Scan for the cell matching the given text and deliver its (X, Y) coordinate at center. 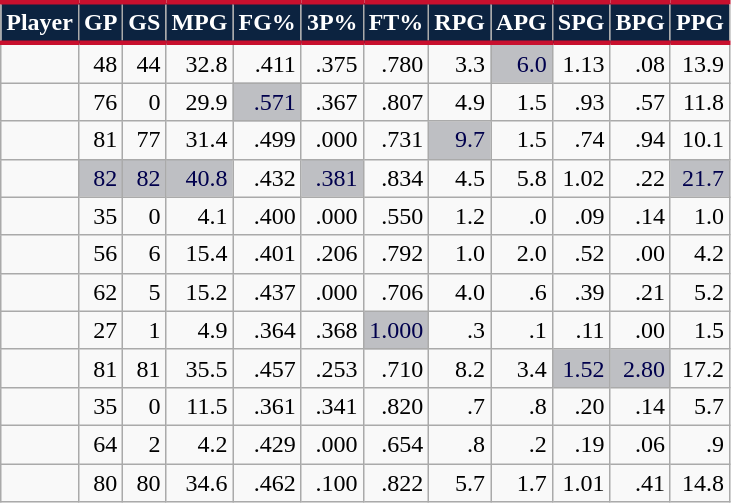
.550 (396, 216)
.21 (640, 292)
.462 (267, 483)
.08 (640, 63)
44 (144, 63)
3.3 (460, 63)
.1 (522, 330)
.429 (267, 444)
.09 (581, 216)
34.6 (200, 483)
10.1 (700, 140)
.710 (396, 368)
32.8 (200, 63)
APG (522, 22)
11.8 (700, 102)
40.8 (200, 178)
77 (144, 140)
35.5 (200, 368)
1.01 (581, 483)
.52 (581, 254)
.820 (396, 406)
.253 (332, 368)
.706 (396, 292)
.401 (267, 254)
.39 (581, 292)
.432 (267, 178)
.731 (396, 140)
2.80 (640, 368)
.06 (640, 444)
4.5 (460, 178)
FG% (267, 22)
.57 (640, 102)
9.7 (460, 140)
15.2 (200, 292)
4.1 (200, 216)
6 (144, 254)
.411 (267, 63)
15.4 (200, 254)
.499 (267, 140)
.3 (460, 330)
1.2 (460, 216)
.381 (332, 178)
.822 (396, 483)
4.0 (460, 292)
27 (100, 330)
5 (144, 292)
.41 (640, 483)
PPG (700, 22)
.2 (522, 444)
.0 (522, 216)
1.52 (581, 368)
1.000 (396, 330)
.11 (581, 330)
BPG (640, 22)
.400 (267, 216)
.780 (396, 63)
29.9 (200, 102)
.20 (581, 406)
.22 (640, 178)
GS (144, 22)
3.4 (522, 368)
2.0 (522, 254)
.437 (267, 292)
Player (40, 22)
.94 (640, 140)
.375 (332, 63)
5.2 (700, 292)
.807 (396, 102)
.367 (332, 102)
.341 (332, 406)
MPG (200, 22)
6.0 (522, 63)
17.2 (700, 368)
64 (100, 444)
1.02 (581, 178)
.74 (581, 140)
.19 (581, 444)
48 (100, 63)
5.8 (522, 178)
.100 (332, 483)
.361 (267, 406)
.457 (267, 368)
.834 (396, 178)
GP (100, 22)
21.7 (700, 178)
FT% (396, 22)
.93 (581, 102)
1 (144, 330)
.368 (332, 330)
31.4 (200, 140)
56 (100, 254)
14.8 (700, 483)
62 (100, 292)
.206 (332, 254)
2 (144, 444)
.9 (700, 444)
11.5 (200, 406)
13.9 (700, 63)
3P% (332, 22)
76 (100, 102)
1.13 (581, 63)
SPG (581, 22)
.792 (396, 254)
.7 (460, 406)
.6 (522, 292)
8.2 (460, 368)
.571 (267, 102)
.654 (396, 444)
1.7 (522, 483)
RPG (460, 22)
.364 (267, 330)
